Extract the [X, Y] coordinate from the center of the cell holding the provided text.  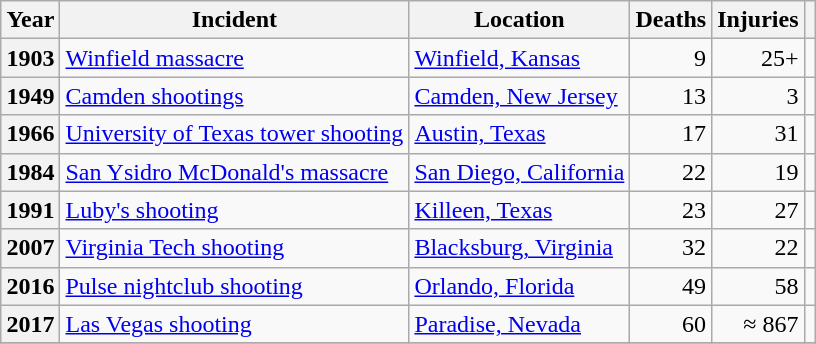
Injuries [758, 20]
1991 [30, 210]
Las Vegas shooting [234, 324]
1949 [30, 96]
Camden, New Jersey [520, 96]
9 [671, 58]
Orlando, Florida [520, 286]
25+ [758, 58]
58 [758, 286]
27 [758, 210]
Luby's shooting [234, 210]
Paradise, Nevada [520, 324]
31 [758, 134]
San Diego, California [520, 172]
Virginia Tech shooting [234, 248]
3 [758, 96]
Deaths [671, 20]
San Ysidro McDonald's massacre [234, 172]
Incident [234, 20]
1984 [30, 172]
13 [671, 96]
Blacksburg, Virginia [520, 248]
Killeen, Texas [520, 210]
Winfield, Kansas [520, 58]
≈ 867 [758, 324]
2016 [30, 286]
1903 [30, 58]
19 [758, 172]
49 [671, 286]
Winfield massacre [234, 58]
32 [671, 248]
2017 [30, 324]
Camden shootings [234, 96]
University of Texas tower shooting [234, 134]
Year [30, 20]
60 [671, 324]
1966 [30, 134]
23 [671, 210]
Austin, Texas [520, 134]
Location [520, 20]
Pulse nightclub shooting [234, 286]
2007 [30, 248]
17 [671, 134]
